Determine the (x, y) coordinate at the center of the cell enclosing the given text.  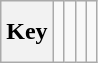
Key (27, 32)
